Find where the given text appears and provide that cell's center as [X, Y] coordinate. 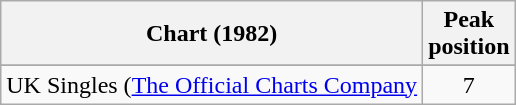
7 [469, 85]
Peakposition [469, 34]
Chart (1982) [212, 34]
UK Singles (The Official Charts Company [212, 85]
